Output the [x, y] coordinate of the center of the cell containing the given text.  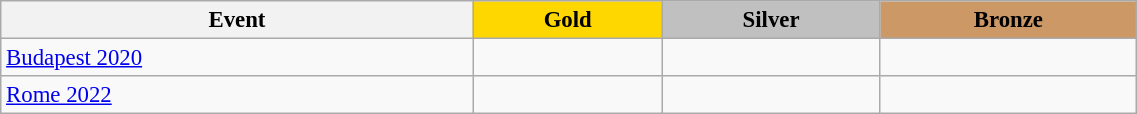
Silver [771, 20]
Rome 2022 [237, 95]
Gold [568, 20]
Budapest 2020 [237, 58]
Event [237, 20]
Bronze [1008, 20]
